Capture the cell that displays the provided text and extract its [X, Y] central coordinate. 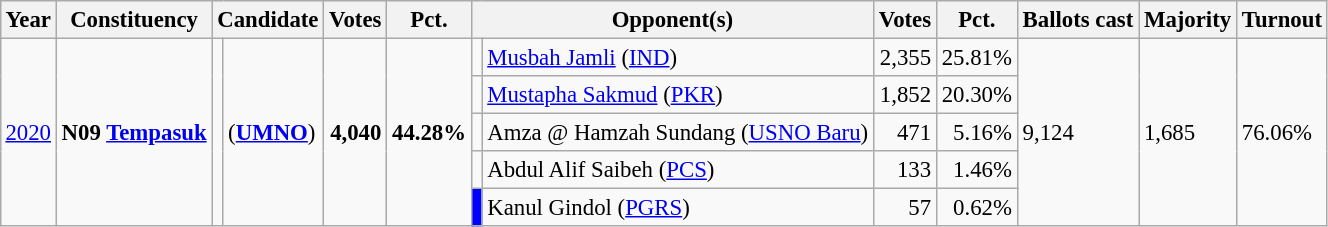
Year [28, 20]
Kanul Gindol (PGRS) [678, 208]
2020 [28, 132]
Constituency [134, 20]
Opponent(s) [672, 20]
1,685 [1188, 132]
N09 Tempasuk [134, 132]
9,124 [1078, 132]
Musbah Jamli (IND) [678, 57]
Mustapha Sakmud (PKR) [678, 95]
Candidate [268, 20]
44.28% [430, 132]
471 [904, 133]
2,355 [904, 57]
25.81% [976, 57]
Abdul Alif Saibeh (PCS) [678, 170]
Ballots cast [1078, 20]
133 [904, 170]
20.30% [976, 95]
57 [904, 208]
76.06% [1282, 132]
4,040 [356, 132]
Majority [1188, 20]
5.16% [976, 133]
1,852 [904, 95]
1.46% [976, 170]
Amza @ Hamzah Sundang (USNO Baru) [678, 133]
(UMNO) [274, 132]
0.62% [976, 208]
Turnout [1282, 20]
